Search for the cell housing the specified text and yield its [x, y] center coordinate. 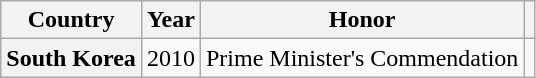
Prime Minister's Commendation [362, 58]
Honor [362, 20]
Year [170, 20]
Country [72, 20]
South Korea [72, 58]
2010 [170, 58]
